Return the [X, Y] coordinate for the center point of the cell that contains the specified text.  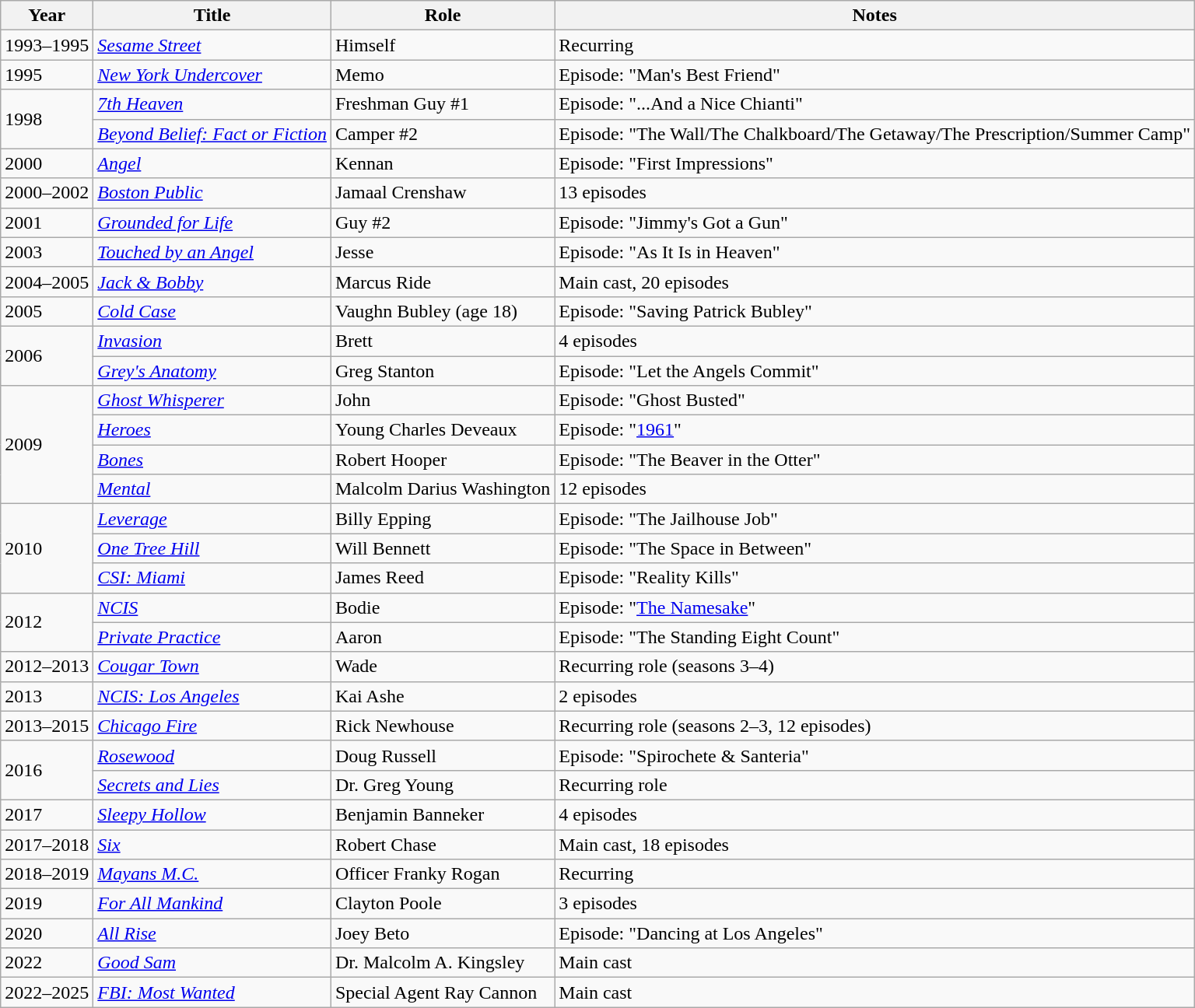
Camper #2 [442, 134]
1993–1995 [47, 45]
2018–2019 [47, 874]
2012–2013 [47, 667]
Jesse [442, 252]
Beyond Belief: Fact or Fiction [212, 134]
Doug Russell [442, 755]
2017–2018 [47, 844]
2013 [47, 696]
Kai Ashe [442, 696]
Episode: "1961" [874, 430]
Ghost Whisperer [212, 401]
1998 [47, 119]
Episode: "Let the Angels Commit" [874, 371]
2005 [47, 311]
2000 [47, 163]
Special Agent Ray Cannon [442, 992]
Billy Epping [442, 519]
Rick Newhouse [442, 726]
Grey's Anatomy [212, 371]
Officer Franky Rogan [442, 874]
Grounded for Life [212, 222]
Episode: "The Namesake" [874, 607]
Aaron [442, 637]
Jack & Bobby [212, 282]
Greg Stanton [442, 371]
Sleepy Hollow [212, 814]
NCIS [212, 607]
All Rise [212, 933]
Malcolm Darius Washington [442, 489]
Private Practice [212, 637]
Heroes [212, 430]
12 episodes [874, 489]
Episode: "Spirochete & Santeria" [874, 755]
Wade [442, 667]
Robert Hooper [442, 460]
Good Sam [212, 963]
Young Charles Deveaux [442, 430]
Notes [874, 16]
Episode: "The Jailhouse Job" [874, 519]
Cougar Town [212, 667]
Robert Chase [442, 844]
Cold Case [212, 311]
Memo [442, 75]
1995 [47, 75]
Clayton Poole [442, 904]
Dr. Malcolm A. Kingsley [442, 963]
2012 [47, 622]
Episode: "...And a Nice Chianti" [874, 104]
Guy #2 [442, 222]
2022–2025 [47, 992]
Brett [442, 341]
2016 [47, 770]
2017 [47, 814]
2000–2002 [47, 193]
Vaughn Bubley (age 18) [442, 311]
Mayans M.C. [212, 874]
Episode: "First Impressions" [874, 163]
John [442, 401]
New York Undercover [212, 75]
Chicago Fire [212, 726]
Title [212, 16]
3 episodes [874, 904]
Leverage [212, 519]
Secrets and Lies [212, 785]
James Reed [442, 578]
NCIS: Los Angeles [212, 696]
Episode: "Reality Kills" [874, 578]
Angel [212, 163]
Joey Beto [442, 933]
Episode: "Man's Best Friend" [874, 75]
Main cast, 20 episodes [874, 282]
2019 [47, 904]
2003 [47, 252]
2004–2005 [47, 282]
2010 [47, 548]
Episode: "The Beaver in the Otter" [874, 460]
Kennan [442, 163]
Rosewood [212, 755]
Bones [212, 460]
13 episodes [874, 193]
2006 [47, 355]
Sesame Street [212, 45]
Marcus Ride [442, 282]
Jamaal Crenshaw [442, 193]
Episode: "The Space in Between" [874, 548]
Himself [442, 45]
Will Bennett [442, 548]
Bodie [442, 607]
2020 [47, 933]
Invasion [212, 341]
2001 [47, 222]
7th Heaven [212, 104]
Six [212, 844]
For All Mankind [212, 904]
Episode: "The Standing Eight Count" [874, 637]
Touched by an Angel [212, 252]
Freshman Guy #1 [442, 104]
Episode: "Jimmy's Got a Gun" [874, 222]
Boston Public [212, 193]
CSI: Miami [212, 578]
Episode: "Saving Patrick Bubley" [874, 311]
Dr. Greg Young [442, 785]
2022 [47, 963]
Recurring role (seasons 3–4) [874, 667]
Episode: "Dancing at Los Angeles" [874, 933]
2009 [47, 445]
Episode: "The Wall/The Chalkboard/The Getaway/The Prescription/Summer Camp" [874, 134]
Mental [212, 489]
Main cast, 18 episodes [874, 844]
Benjamin Banneker [442, 814]
Episode: "Ghost Busted" [874, 401]
FBI: Most Wanted [212, 992]
Episode: "As It Is in Heaven" [874, 252]
2013–2015 [47, 726]
Role [442, 16]
One Tree Hill [212, 548]
Recurring role (seasons 2–3, 12 episodes) [874, 726]
2 episodes [874, 696]
Year [47, 16]
Recurring role [874, 785]
